From the cell containing the given text, extract its center point as (X, Y) coordinate. 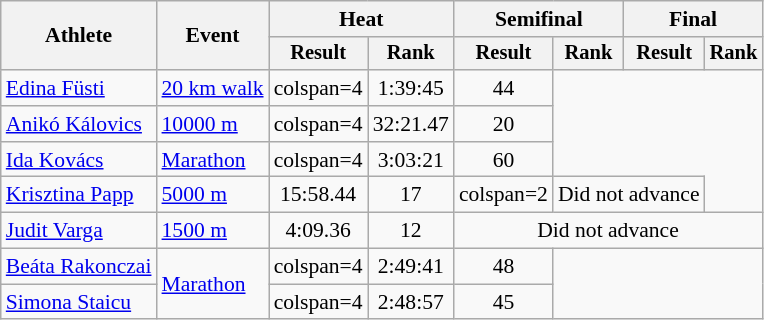
Semifinal (539, 19)
2:49:41 (411, 267)
Event (213, 36)
32:21.47 (411, 124)
Simona Staicu (79, 302)
15:58.44 (318, 195)
60 (504, 160)
1500 m (213, 231)
10000 m (213, 124)
Final (693, 19)
Heat (362, 19)
48 (504, 267)
Beáta Rakonczai (79, 267)
Judit Varga (79, 231)
Anikó Kálovics (79, 124)
Ida Kovács (79, 160)
Athlete (79, 36)
5000 m (213, 195)
Krisztina Papp (79, 195)
12 (411, 231)
45 (504, 302)
1:39:45 (411, 88)
20 km walk (213, 88)
2:48:57 (411, 302)
colspan=2 (504, 195)
17 (411, 195)
3:03:21 (411, 160)
20 (504, 124)
44 (504, 88)
Edina Füsti (79, 88)
4:09.36 (318, 231)
